For the text-containing cell, return its midpoint in [X, Y] coordinate format. 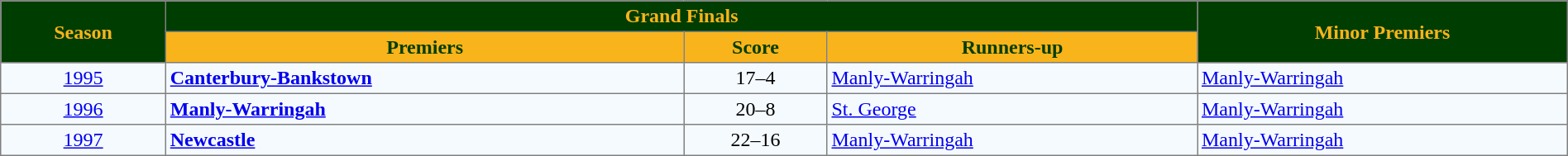
20–8 [756, 109]
Score [756, 47]
1997 [84, 140]
Runners-up [1012, 47]
Canterbury-Bankstown [425, 78]
1996 [84, 109]
1995 [84, 78]
Newcastle [425, 140]
22–16 [756, 140]
17–4 [756, 78]
Grand Finals [681, 17]
Premiers [425, 47]
Season [84, 31]
Minor Premiers [1383, 31]
St. George [1012, 109]
